Locate the cell with the specified text and output its [x, y] center coordinate. 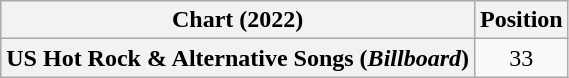
Chart (2022) [238, 20]
US Hot Rock & Alternative Songs (Billboard) [238, 58]
Position [521, 20]
33 [521, 58]
